From the cell containing the given text, extract its center point as (X, Y) coordinate. 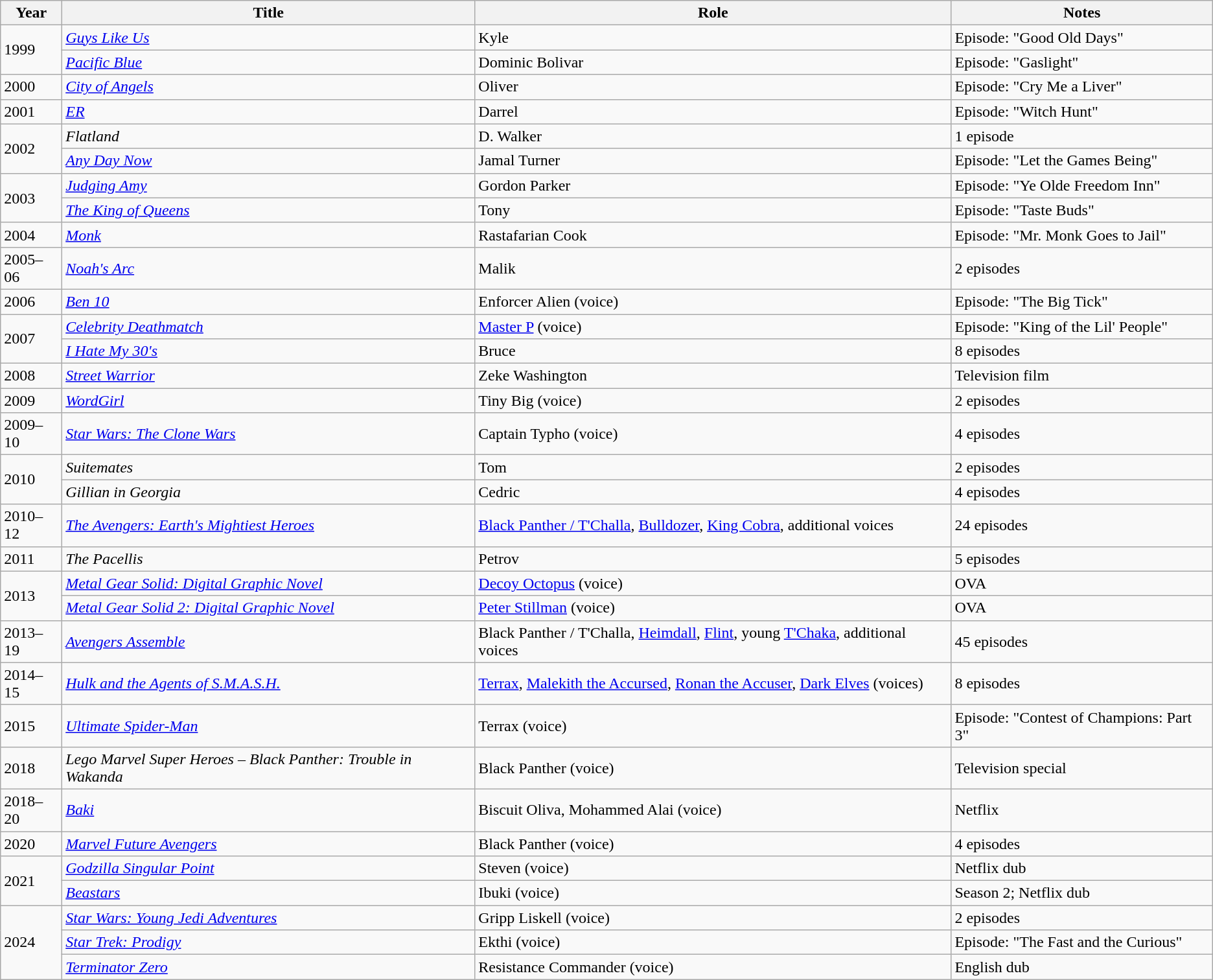
Star Wars: The Clone Wars (268, 434)
2001 (31, 111)
Master P (voice) (713, 326)
Beastars (268, 893)
Episode: "Witch Hunt" (1082, 111)
2003 (31, 198)
Tiny Big (voice) (713, 401)
Tom (713, 467)
Television special (1082, 767)
Jamal Turner (713, 161)
Kyle (713, 38)
Terrax, Malekith the Accursed, Ronan the Accuser, Dark Elves (voices) (713, 683)
Role (713, 13)
2014–15 (31, 683)
Celebrity Deathmatch (268, 326)
Enforcer Alien (voice) (713, 301)
Ultimate Spider-Man (268, 726)
Episode: "Contest of Champions: Part 3" (1082, 726)
Star Wars: Young Jedi Adventures (268, 918)
Notes (1082, 13)
Pacific Blue (268, 62)
Episode: "Mr. Monk Goes to Jail" (1082, 235)
Peter Stillman (voice) (713, 608)
ER (268, 111)
Noah's Arc (268, 268)
2013–19 (31, 642)
Episode: "Cry Me a Liver" (1082, 87)
Rastafarian Cook (713, 235)
5 episodes (1082, 559)
Terrax (voice) (713, 726)
2018 (31, 767)
Television film (1082, 376)
Star Trek: Prodigy (268, 942)
2010 (31, 480)
Suitemates (268, 467)
Episode: "Let the Games Being" (1082, 161)
2018–20 (31, 810)
Netflix (1082, 810)
D. Walker (713, 136)
2010–12 (31, 525)
45 episodes (1082, 642)
Monk (268, 235)
2004 (31, 235)
Title (268, 13)
Godzilla Singular Point (268, 869)
Decoy Octopus (voice) (713, 583)
2024 (31, 942)
Episode: "Good Old Days" (1082, 38)
English dub (1082, 967)
Season 2; Netflix dub (1082, 893)
Gillian in Georgia (268, 492)
2009 (31, 401)
I Hate My 30's (268, 351)
2007 (31, 338)
Gripp Liskell (voice) (713, 918)
2020 (31, 843)
The King of Queens (268, 210)
Black Panther / T'Challa, Heimdall, Flint, young T'Chaka, additional voices (713, 642)
Terminator Zero (268, 967)
1 episode (1082, 136)
Captain Typho (voice) (713, 434)
Marvel Future Avengers (268, 843)
Street Warrior (268, 376)
Cedric (713, 492)
Oliver (713, 87)
Hulk and the Agents of S.M.A.S.H. (268, 683)
The Avengers: Earth's Mightiest Heroes (268, 525)
City of Angels (268, 87)
2005–06 (31, 268)
Episode: "The Fast and the Curious" (1082, 942)
2000 (31, 87)
2006 (31, 301)
Gordon Parker (713, 185)
Black Panther / T'Challa, Bulldozer, King Cobra, additional voices (713, 525)
Metal Gear Solid: Digital Graphic Novel (268, 583)
Petrov (713, 559)
Biscuit Oliva, Mohammed Alai (voice) (713, 810)
Malik (713, 268)
2013 (31, 596)
Darrel (713, 111)
Dominic Bolivar (713, 62)
Judging Amy (268, 185)
Ekthi (voice) (713, 942)
2009–10 (31, 434)
Bruce (713, 351)
WordGirl (268, 401)
Episode: "Gaslight" (1082, 62)
Episode: "King of the Lil' People" (1082, 326)
Lego Marvel Super Heroes – Black Panther: Trouble in Wakanda (268, 767)
Episode: "Taste Buds" (1082, 210)
Ibuki (voice) (713, 893)
Episode: "Ye Olde Freedom Inn" (1082, 185)
1999 (31, 50)
Metal Gear Solid 2: Digital Graphic Novel (268, 608)
Netflix dub (1082, 869)
Avengers Assemble (268, 642)
Zeke Washington (713, 376)
Flatland (268, 136)
Episode: "The Big Tick" (1082, 301)
24 episodes (1082, 525)
2011 (31, 559)
Guys Like Us (268, 38)
2015 (31, 726)
The Pacellis (268, 559)
Ben 10 (268, 301)
Resistance Commander (voice) (713, 967)
2008 (31, 376)
Baki (268, 810)
2021 (31, 881)
Year (31, 13)
Steven (voice) (713, 869)
2002 (31, 148)
Any Day Now (268, 161)
Tony (713, 210)
